Return [x, y] of the center of cell containing provided text 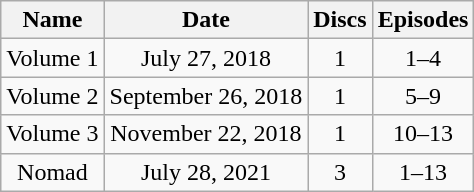
Episodes [423, 20]
July 28, 2021 [206, 172]
3 [340, 172]
1–13 [423, 172]
Date [206, 20]
1–4 [423, 58]
November 22, 2018 [206, 134]
Nomad [52, 172]
Volume 2 [52, 96]
July 27, 2018 [206, 58]
September 26, 2018 [206, 96]
Discs [340, 20]
Volume 1 [52, 58]
Volume 3 [52, 134]
5–9 [423, 96]
10–13 [423, 134]
Name [52, 20]
